Locate the cell with the specified text and output its [x, y] center coordinate. 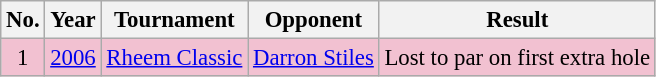
2006 [73, 58]
Darron Stiles [314, 58]
Tournament [174, 20]
No. [23, 20]
Year [73, 20]
Rheem Classic [174, 58]
Opponent [314, 20]
Result [517, 20]
Lost to par on first extra hole [517, 58]
1 [23, 58]
